Determine the (X, Y) coordinate at the center of the cell enclosing the given text.  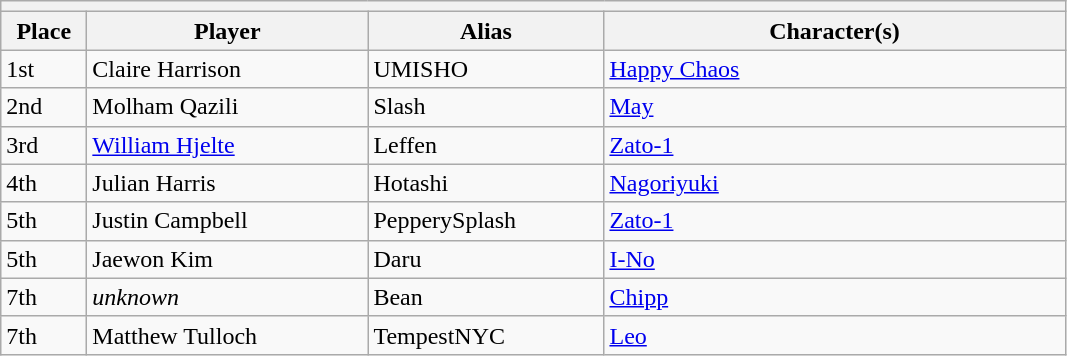
2nd (44, 107)
Leffen (486, 145)
1st (44, 69)
Player (228, 31)
May (834, 107)
Place (44, 31)
UMISHO (486, 69)
Slash (486, 107)
Nagoriyuki (834, 183)
Chipp (834, 297)
Justin Campbell (228, 221)
unknown (228, 297)
PepperySplash (486, 221)
3rd (44, 145)
TempestNYC (486, 335)
Matthew Tulloch (228, 335)
William Hjelte (228, 145)
Julian Harris (228, 183)
4th (44, 183)
I-No (834, 259)
Daru (486, 259)
Claire Harrison (228, 69)
Happy Chaos (834, 69)
Bean (486, 297)
Molham Qazili (228, 107)
Leo (834, 335)
Character(s) (834, 31)
Jaewon Kim (228, 259)
Alias (486, 31)
Hotashi (486, 183)
